Scan for the cell matching the given text and deliver its [X, Y] coordinate at center. 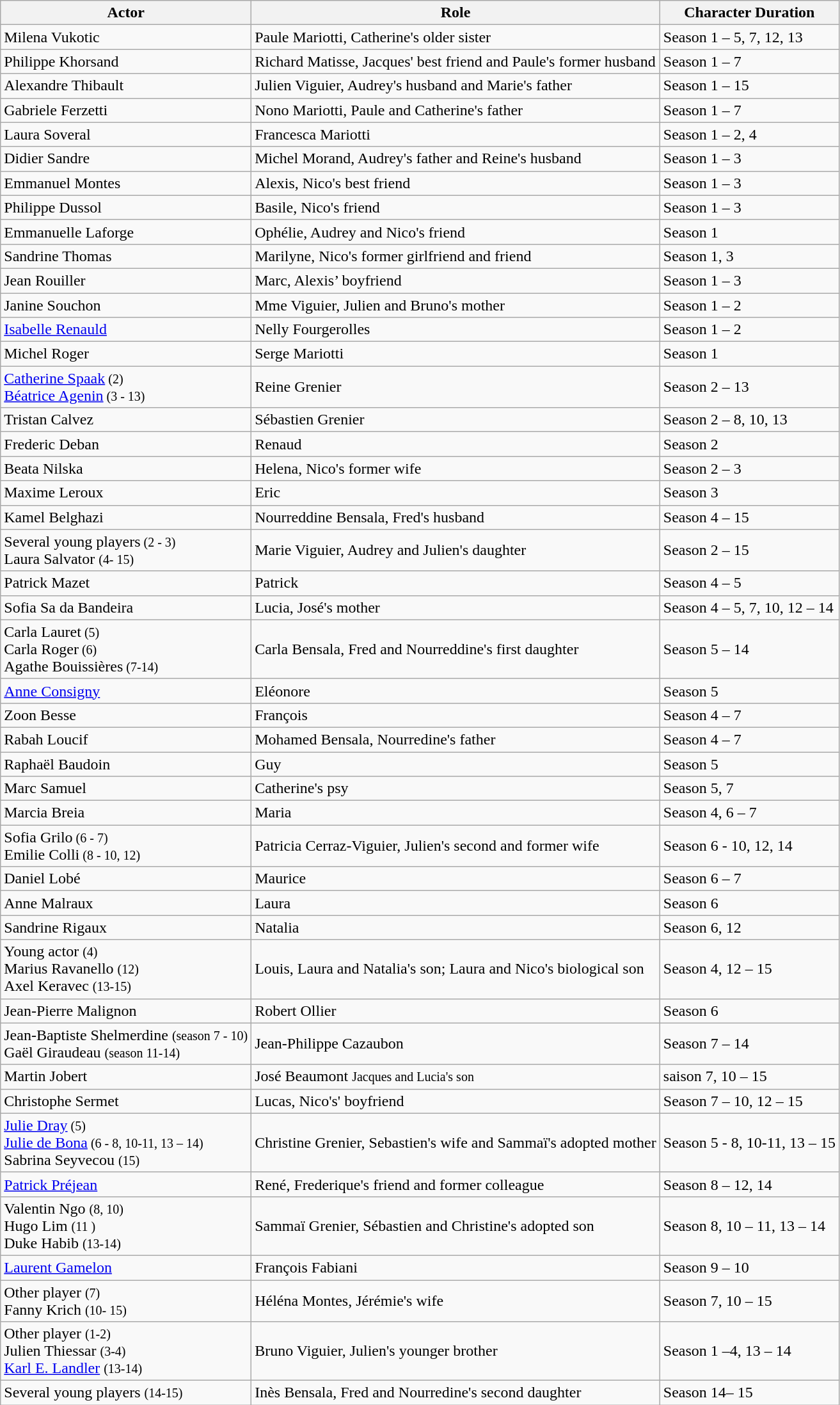
José Beaumont Jacques and Lucia's son [456, 1077]
Patrick Préjean [126, 1184]
Marc Samuel [126, 789]
Season 1 – 2, 4 [749, 134]
Patrick Mazet [126, 583]
Jean-Pierre Malignon [126, 1011]
Marcia Breia [126, 813]
Richard Matisse, Jacques' best friend and Paule's former husband [456, 61]
Serge Mariotti [456, 354]
Eric [456, 493]
Kamel Belghazi [126, 517]
Jean Rouiller [126, 280]
Marie Viguier, Audrey and Julien's daughter [456, 550]
Guy [456, 764]
Michel Roger [126, 354]
Anne Malraux [126, 903]
Natalia [456, 927]
Catherine Spaak (2)Béatrice Agenin (3 - 13) [126, 387]
Season 3 [749, 493]
Mme Viguier, Julien and Bruno's mother [456, 305]
François Fabiani [456, 1267]
Julie Dray (5)Julie de Bona (6 - 8, 10-11, 13 – 14)Sabrina Seyvecou (15) [126, 1143]
Season 6, 12 [749, 927]
Emmanuel Montes [126, 183]
Mohamed Bensala, Nourredine's father [456, 739]
René, Frederique's friend and former colleague [456, 1184]
Tristan Calvez [126, 420]
Season 4, 12 – 15 [749, 969]
Bruno Viguier, Julien's younger brother [456, 1351]
Emmanuelle Laforge [126, 232]
Laurent Gamelon [126, 1267]
Sofia Sa da Bandeira [126, 607]
Inès Bensala, Fred and Nourredine's second daughter [456, 1393]
Season 1 –4, 13 – 14 [749, 1351]
Lucia, José's mother [456, 607]
Season 2 – 3 [749, 469]
Season 1 – 15 [749, 86]
Catherine's psy [456, 789]
Sandrine Thomas [126, 256]
Basile, Nico's friend [456, 207]
Jean-Philippe Cazaubon [456, 1043]
Actor [126, 13]
Maurice [456, 879]
Laura Soveral [126, 134]
Héléna Montes, Jérémie's wife [456, 1301]
Renaud [456, 444]
Francesca Mariotti [456, 134]
Paule Mariotti, Catherine's older sister [456, 37]
Several young players (14-15) [126, 1393]
Reine Grenier [456, 387]
Isabelle Renauld [126, 330]
Gabriele Ferzetti [126, 110]
Jean-Baptiste Shelmerdine (season 7 - 10)Gaël Giraudeau (season 11-14) [126, 1043]
Patricia Cerraz-Viguier, Julien's second and former wife [456, 846]
Patrick [456, 583]
Character Duration [749, 13]
Sofia Grilo (6 - 7)Emilie Colli (8 - 10, 12) [126, 846]
Rabah Loucif [126, 739]
Other player (7)Fanny Krich (10- 15) [126, 1301]
Season 5, 7 [749, 789]
Nono Mariotti, Paule and Catherine's father [456, 110]
Eléonore [456, 691]
Anne Consigny [126, 691]
Lucas, Nico's' boyfriend [456, 1101]
Season 4 – 5 [749, 583]
Daniel Lobé [126, 879]
Several young players (2 - 3)Laura Salvator (4- 15) [126, 550]
Helena, Nico's former wife [456, 469]
Young actor (4)Marius Ravanello (12)Axel Keravec (13-15) [126, 969]
Season 2 [749, 444]
Season 6 – 7 [749, 879]
Marilyne, Nico's former girlfriend and friend [456, 256]
Season 7 – 14 [749, 1043]
Frederic Deban [126, 444]
Marc, Alexis’ boyfriend [456, 280]
Raphaël Baudoin [126, 764]
François [456, 715]
Other player (1-2)Julien Thiessar (3-4)Karl E. Landler (13-14) [126, 1351]
Christine Grenier, Sebastien's wife and Sammaï's adopted mother [456, 1143]
Season 6 - 10, 12, 14 [749, 846]
Carla Bensala, Fred and Nourreddine's first daughter [456, 649]
Milena Vukotic [126, 37]
Season 2 – 8, 10, 13 [749, 420]
Carla Lauret (5)Carla Roger (6)Agathe Bouissières (7-14) [126, 649]
Michel Morand, Audrey's father and Reine's husband [456, 159]
Sébastien Grenier [456, 420]
Christophe Sermet [126, 1101]
Season 4, 6 – 7 [749, 813]
Sandrine Rigaux [126, 927]
Sammaï Grenier, Sébastien and Christine's adopted son [456, 1226]
Maxime Leroux [126, 493]
Beata Nilska [126, 469]
Season 4 – 15 [749, 517]
Season 4 – 5, 7, 10, 12 – 14 [749, 607]
Louis, Laura and Natalia's son; Laura and Nico's biological son [456, 969]
Valentin Ngo (8, 10)Hugo Lim (11 )Duke Habib (13-14) [126, 1226]
Season 5 - 8, 10-11, 13 – 15 [749, 1143]
Janine Souchon [126, 305]
Season 7 – 10, 12 – 15 [749, 1101]
Season 5 – 14 [749, 649]
Martin Jobert [126, 1077]
Season 8, 10 – 11, 13 – 14 [749, 1226]
Role [456, 13]
Season 2 – 15 [749, 550]
Ophélie, Audrey and Nico's friend [456, 232]
Didier Sandre [126, 159]
Alexis, Nico's best friend [456, 183]
Season 9 – 10 [749, 1267]
Alexandre Thibault [126, 86]
saison 7, 10 – 15 [749, 1077]
Season 1 – 5, 7, 12, 13 [749, 37]
Nelly Fourgerolles [456, 330]
Zoon Besse [126, 715]
Philippe Khorsand [126, 61]
Robert Ollier [456, 1011]
Season 2 – 13 [749, 387]
Maria [456, 813]
Laura [456, 903]
Season 1, 3 [749, 256]
Season 14– 15 [749, 1393]
Nourreddine Bensala, Fred's husband [456, 517]
Season 7, 10 – 15 [749, 1301]
Philippe Dussol [126, 207]
Julien Viguier, Audrey's husband and Marie's father [456, 86]
Season 8 – 12, 14 [749, 1184]
